Scan for the cell matching the given text and deliver its (X, Y) coordinate at center. 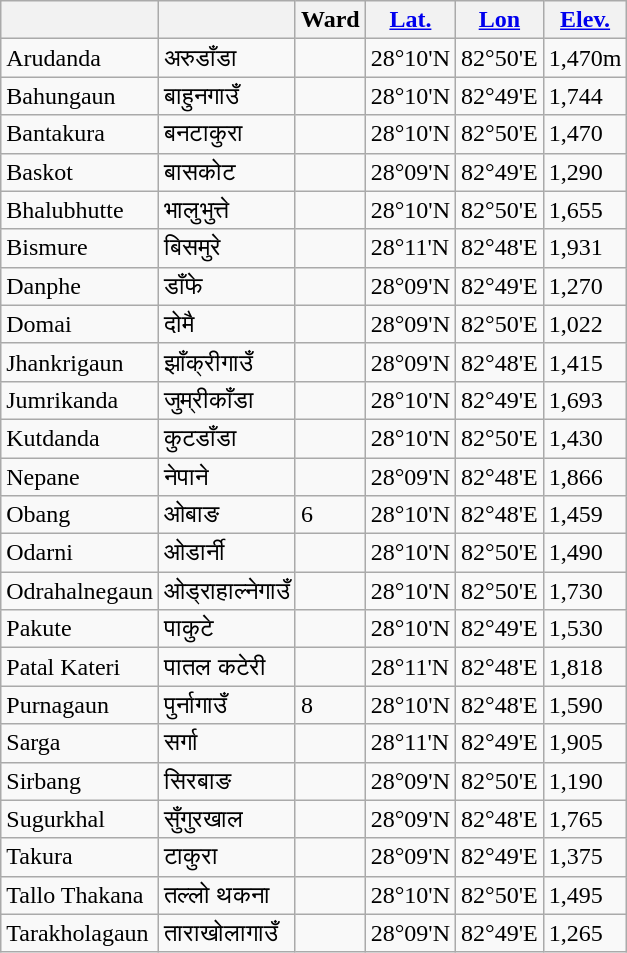
टाकुरा (226, 857)
अरुडाँडा (226, 58)
झाँक्रीगाउँ (226, 362)
पुर्नागाउँ (226, 705)
बनटाकुरा (226, 134)
Tallo Thakana (80, 895)
1,931 (585, 248)
1,693 (585, 400)
Domai (80, 324)
Jumrikanda (80, 400)
जुम्रीकाँडा (226, 400)
1,765 (585, 819)
1,590 (585, 705)
Patal Kateri (80, 667)
Bhalubhutte (80, 210)
1,470 (585, 134)
Sirbang (80, 781)
1,470m (585, 58)
Purnagaun (80, 705)
1,022 (585, 324)
8 (330, 705)
Odarni (80, 553)
1,905 (585, 743)
Pakute (80, 629)
1,730 (585, 591)
Kutdanda (80, 438)
डाँफे (226, 286)
1,190 (585, 781)
1,270 (585, 286)
1,495 (585, 895)
Bantakura (80, 134)
सर्गा (226, 743)
बासकोट (226, 172)
Nepane (80, 477)
1,459 (585, 515)
1,866 (585, 477)
Sugurkhal (80, 819)
Odrahalnegaun (80, 591)
1,530 (585, 629)
6 (330, 515)
1,290 (585, 172)
सिरबाङ (226, 781)
1,818 (585, 667)
पाकुटे (226, 629)
Danphe (80, 286)
तल्लो थकना (226, 895)
Obang (80, 515)
पातल कटेरी (226, 667)
Tarakholagaun (80, 933)
ताराखोलागाउँ (226, 933)
Baskot (80, 172)
बाहुनगाउँ (226, 96)
कुटडाँडा (226, 438)
Bismure (80, 248)
1,490 (585, 553)
1,375 (585, 857)
Elev. (585, 20)
1,415 (585, 362)
1,265 (585, 933)
Lat. (410, 20)
Ward (330, 20)
Arudanda (80, 58)
Lon (500, 20)
दोमै (226, 324)
ओबाङ (226, 515)
भालुभुत्ते (226, 210)
Bahungaun (80, 96)
नेपाने (226, 477)
Sarga (80, 743)
Takura (80, 857)
सुँगुरखाल (226, 819)
1,430 (585, 438)
1,744 (585, 96)
ओड्राहाल्नेगाउँ (226, 591)
1,655 (585, 210)
बिसमुरे (226, 248)
Jhankrigaun (80, 362)
ओडार्नी (226, 553)
